Find where the given text appears and provide that cell's center as (X, Y) coordinate. 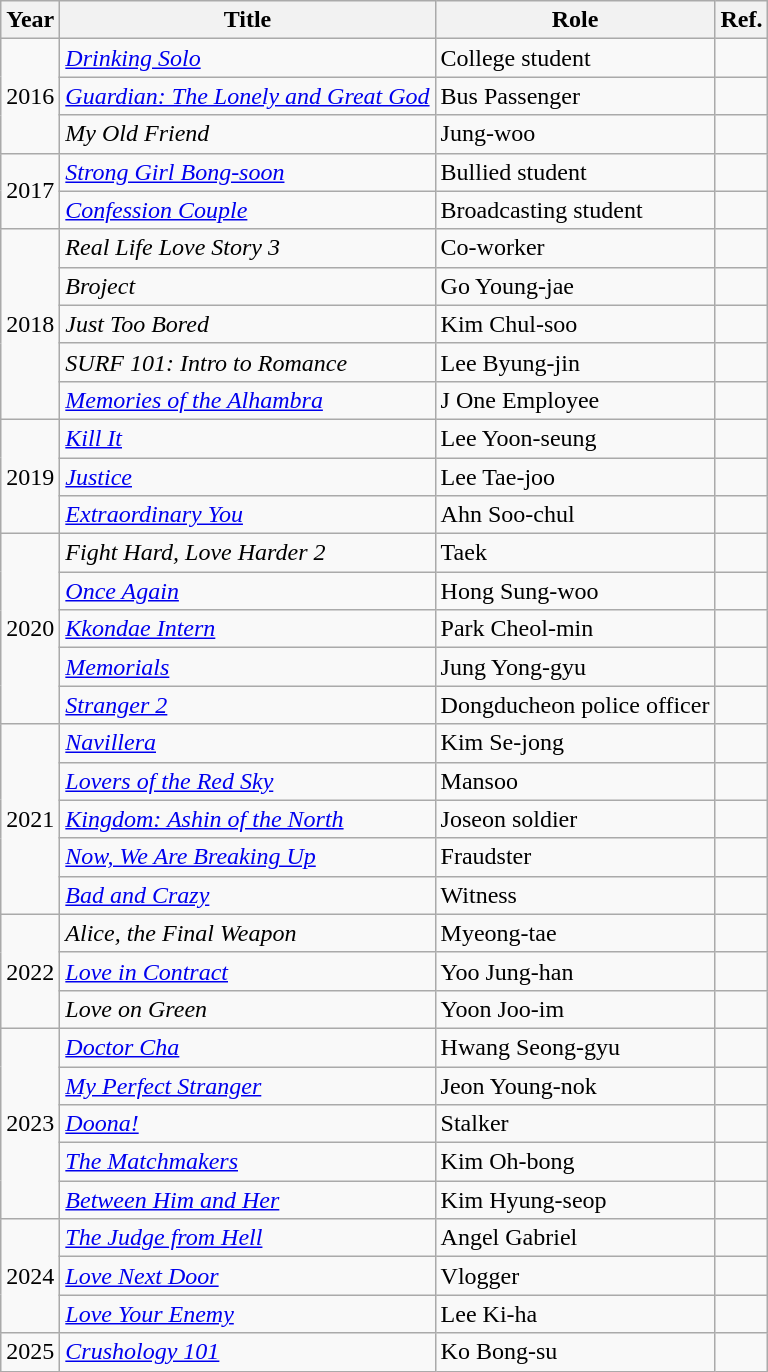
Fight Hard, Love Harder 2 (248, 553)
Jeon Young-nok (575, 1085)
2017 (30, 191)
Ahn Soo-chul (575, 515)
Now, We Are Breaking Up (248, 857)
Dongducheon police officer (575, 705)
Stranger 2 (248, 705)
Bullied student (575, 172)
Joseon soldier (575, 819)
Kingdom: Ashin of the North (248, 819)
Once Again (248, 591)
Role (575, 20)
Mansoo (575, 781)
Ko Bong-su (575, 1352)
Broadcasting student (575, 210)
2021 (30, 819)
Kim Hyung-seop (575, 1200)
Lee Yoon-seung (575, 438)
Hwang Seong-gyu (575, 1047)
Angel Gabriel (575, 1238)
Yoon Joo-im (575, 1009)
Just Too Bored (248, 324)
Between Him and Her (248, 1200)
Love on Green (248, 1009)
Memories of the Alhambra (248, 400)
Kkondae Intern (248, 629)
J One Employee (575, 400)
Confession Couple (248, 210)
Strong Girl Bong-soon (248, 172)
Justice (248, 477)
Kim Oh-bong (575, 1162)
College student (575, 58)
2016 (30, 96)
Year (30, 20)
Love Next Door (248, 1276)
Bus Passenger (575, 96)
2025 (30, 1352)
Title (248, 20)
Lee Ki-ha (575, 1314)
Jung-woo (575, 134)
Alice, the Final Weapon (248, 933)
The Judge from Hell (248, 1238)
Love in Contract (248, 971)
My Perfect Stranger (248, 1085)
Doona! (248, 1124)
Myeong-tae (575, 933)
Bad and Crazy (248, 895)
Kim Chul-soo (575, 324)
My Old Friend (248, 134)
Fraudster (575, 857)
Ref. (742, 20)
2020 (30, 629)
Real Life Love Story 3 (248, 248)
Witness (575, 895)
Broject (248, 286)
Stalker (575, 1124)
Lee Tae-joo (575, 477)
Doctor Cha (248, 1047)
2022 (30, 971)
Go Young-jae (575, 286)
Extraordinary You (248, 515)
Love Your Enemy (248, 1314)
Park Cheol-min (575, 629)
Guardian: The Lonely and Great God (248, 96)
Lee Byung-jin (575, 362)
Kim Se-jong (575, 743)
2019 (30, 476)
Crushology 101 (248, 1352)
Memorials (248, 667)
Kill It (248, 438)
2024 (30, 1276)
Drinking Solo (248, 58)
2018 (30, 324)
Lovers of the Red Sky (248, 781)
Vlogger (575, 1276)
Yoo Jung-han (575, 971)
Hong Sung-woo (575, 591)
The Matchmakers (248, 1162)
Taek (575, 553)
SURF 101: Intro to Romance (248, 362)
2023 (30, 1123)
Jung Yong-gyu (575, 667)
Navillera (248, 743)
Co-worker (575, 248)
